Scan for the cell matching the given text and deliver its (X, Y) coordinate at center. 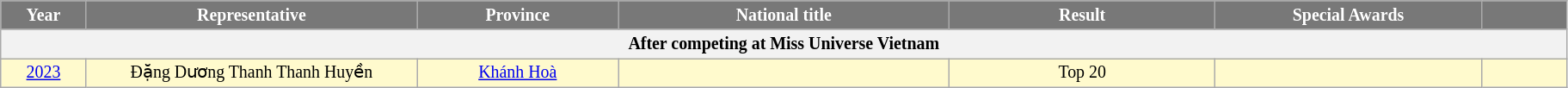
Province (518, 16)
Result (1082, 16)
Special Awards (1349, 16)
Top 20 (1082, 72)
Đặng Dương Thanh Thanh Huyền (251, 72)
After competing at Miss Universe Vietnam (784, 43)
Year (43, 16)
Representative (251, 16)
Khánh Hoà (518, 72)
National title (784, 16)
2023 (43, 72)
